Search for the cell housing the specified text and yield its [x, y] center coordinate. 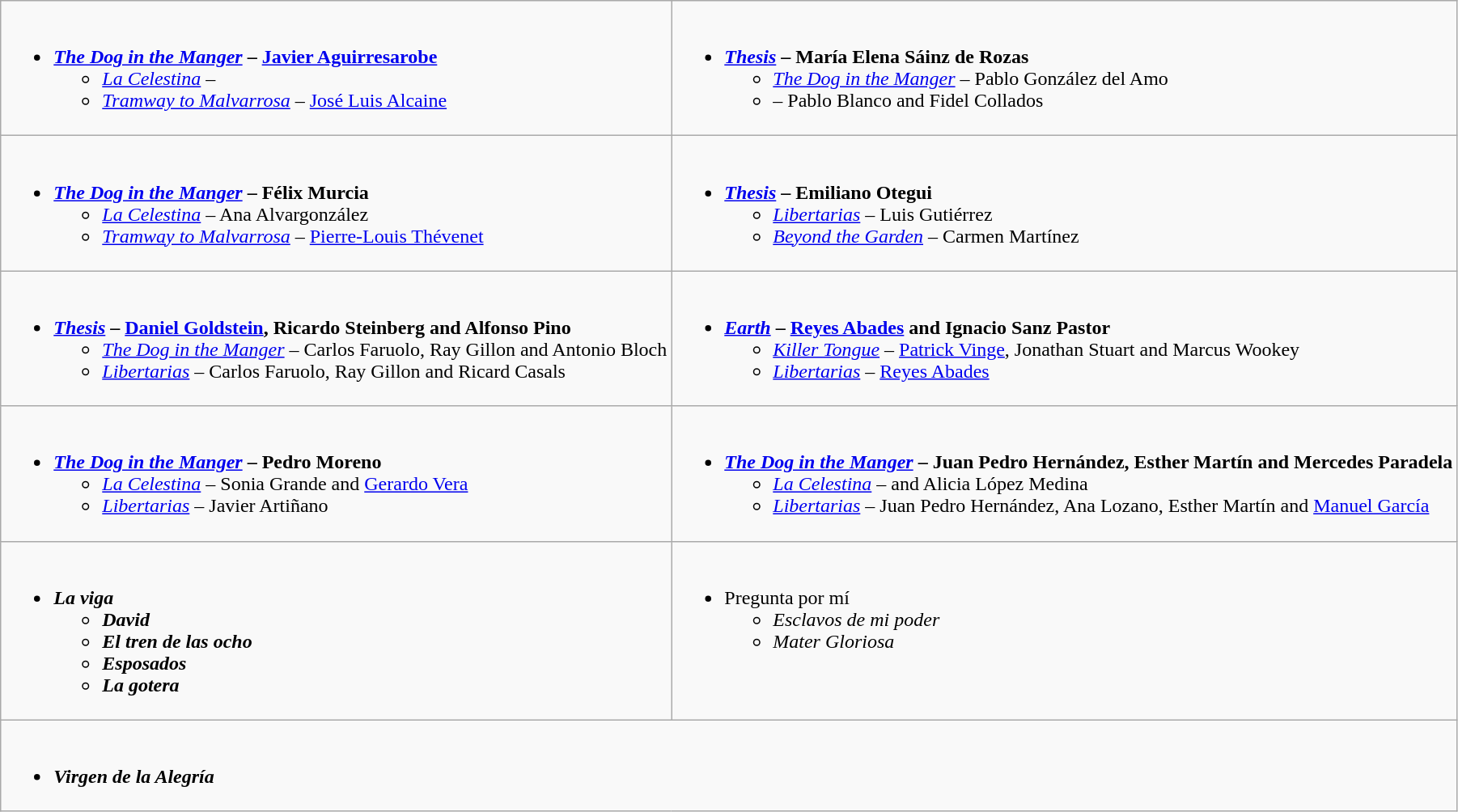
The Dog in the Manger – Félix MurciaLa Celestina – Ana AlvargonzálezTramway to Malvarrosa – Pierre-Louis Thévenet [337, 204]
Pregunta por míEsclavos de mi poderMater Gloriosa [1065, 631]
Thesis – Emiliano OteguiLibertarias – Luis GutiérrezBeyond the Garden – Carmen Martínez [1065, 204]
Earth – Reyes Abades and Ignacio Sanz PastorKiller Tongue – Patrick Vinge, Jonathan Stuart and Marcus WookeyLibertarias – Reyes Abades [1065, 338]
The Dog in the Manger – Pedro MorenoLa Celestina – Sonia Grande and Gerardo VeraLibertarias – Javier Artiñano [337, 474]
Virgen de la Alegría [729, 765]
The Dog in the Manger – Javier AguirresarobeLa Celestina – Tramway to Malvarrosa – José Luis Alcaine [337, 68]
Thesis – María Elena Sáinz de RozasThe Dog in the Manger – Pablo González del Amo – Pablo Blanco and Fidel Collados [1065, 68]
La vigaDavidEl tren de las ochoEsposadosLa gotera [337, 631]
